Extract the (x, y) coordinate from the center of the cell holding the provided text.  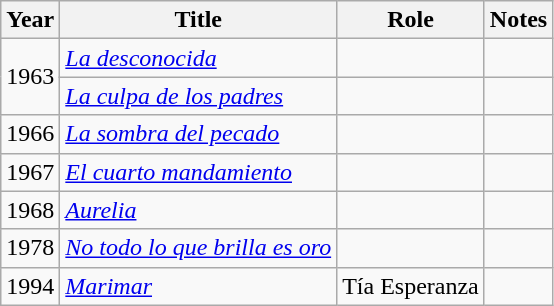
La desconocida (198, 58)
1978 (30, 248)
1968 (30, 210)
Title (198, 20)
La culpa de los padres (198, 96)
1966 (30, 134)
Notes (518, 20)
No todo lo que brilla es oro (198, 248)
Role (411, 20)
La sombra del pecado (198, 134)
Tía Esperanza (411, 286)
1963 (30, 77)
Marimar (198, 286)
1994 (30, 286)
Aurelia (198, 210)
1967 (30, 172)
Year (30, 20)
El cuarto mandamiento (198, 172)
